Pinpoint the cell where the given text exists, returning its (x, y) midpoint coordinate. 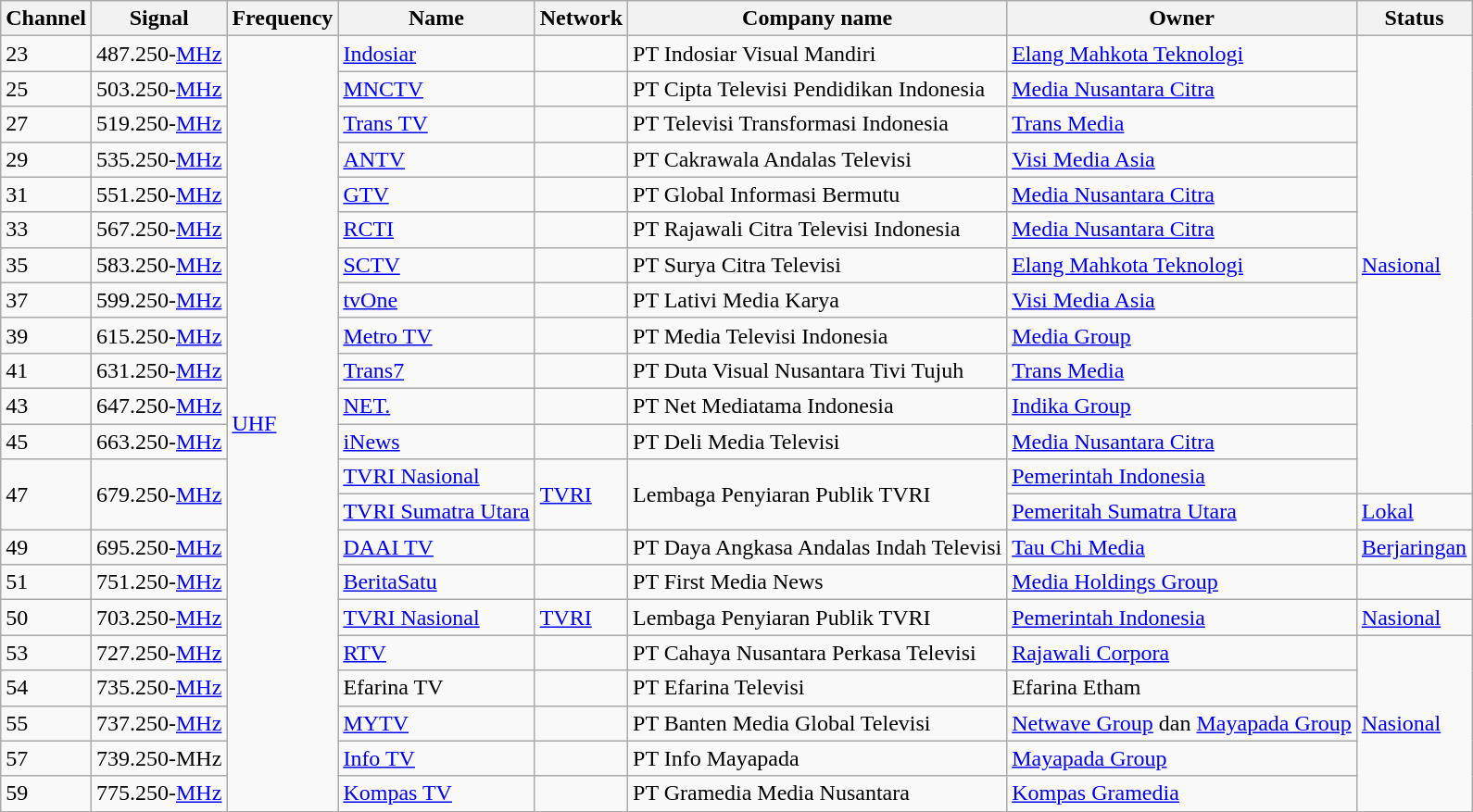
Trans TV (436, 124)
Kompas TV (436, 793)
59 (46, 793)
Efarina TV (436, 688)
45 (46, 442)
Indika Group (1182, 406)
33 (46, 230)
54 (46, 688)
PT Duta Visual Nusantara Tivi Tujuh (817, 370)
tvOne (436, 300)
Netwave Group dan Mayapada Group (1182, 723)
Efarina Etham (1182, 688)
50 (46, 618)
PT Rajawali Citra Televisi Indonesia (817, 230)
47 (46, 494)
631.250-MHz (159, 370)
Network (581, 19)
599.250-MHz (159, 300)
PT Deli Media Televisi (817, 442)
Company name (817, 19)
DAAI TV (436, 547)
Channel (46, 19)
35 (46, 265)
703.250-MHz (159, 618)
503.250-MHz (159, 89)
ANTV (436, 159)
PT Banten Media Global Televisi (817, 723)
Metro TV (436, 335)
PT Televisi Transformasi Indonesia (817, 124)
31 (46, 194)
MNCTV (436, 89)
PT Gramedia Media Nusantara (817, 793)
Indosiar (436, 54)
751.250-MHz (159, 582)
PT Cakrawala Andalas Televisi (817, 159)
PT Lativi Media Karya (817, 300)
Media Holdings Group (1182, 582)
Trans7 (436, 370)
727.250-MHz (159, 653)
PT Info Mayapada (817, 758)
775.250-MHz (159, 793)
739.250-MHz (159, 758)
Pemeritah Sumatra Utara (1182, 512)
UHF (283, 424)
Info TV (436, 758)
PT Surya Citra Televisi (817, 265)
57 (46, 758)
567.250-MHz (159, 230)
Owner (1182, 19)
iNews (436, 442)
519.250-MHz (159, 124)
Media Group (1182, 335)
23 (46, 54)
Rajawali Corpora (1182, 653)
Frequency (283, 19)
49 (46, 547)
RTV (436, 653)
487.250-MHz (159, 54)
NET. (436, 406)
615.250-MHz (159, 335)
PT Daya Angkasa Andalas Indah Televisi (817, 547)
737.250-MHz (159, 723)
PT Indosiar Visual Mandiri (817, 54)
583.250-MHz (159, 265)
Signal (159, 19)
53 (46, 653)
Name (436, 19)
25 (46, 89)
MYTV (436, 723)
Mayapada Group (1182, 758)
39 (46, 335)
679.250-MHz (159, 494)
GTV (436, 194)
PT Net Mediatama Indonesia (817, 406)
PT Cipta Televisi Pendidikan Indonesia (817, 89)
PT First Media News (817, 582)
TVRI Sumatra Utara (436, 512)
735.250-MHz (159, 688)
663.250-MHz (159, 442)
Berjaringan (1414, 547)
551.250-MHz (159, 194)
27 (46, 124)
PT Efarina Televisi (817, 688)
SCTV (436, 265)
43 (46, 406)
37 (46, 300)
55 (46, 723)
Tau Chi Media (1182, 547)
PT Global Informasi Bermutu (817, 194)
695.250-MHz (159, 547)
PT Cahaya Nusantara Perkasa Televisi (817, 653)
51 (46, 582)
BeritaSatu (436, 582)
535.250-MHz (159, 159)
Status (1414, 19)
PT Media Televisi Indonesia (817, 335)
Kompas Gramedia (1182, 793)
Lokal (1414, 512)
41 (46, 370)
647.250-MHz (159, 406)
RCTI (436, 230)
29 (46, 159)
